From the cell containing the given text, extract its center point as (x, y) coordinate. 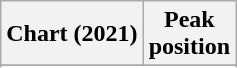
Chart (2021) (72, 34)
Peakposition (189, 34)
